Search for the cell housing the specified text and yield its [X, Y] center coordinate. 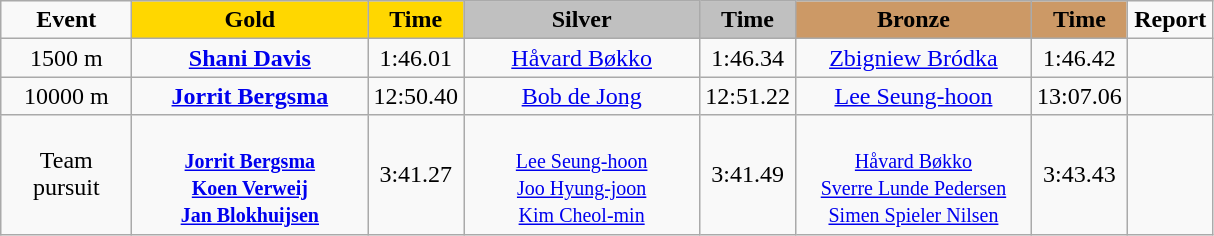
Silver [582, 20]
Gold [250, 20]
Event [66, 20]
Bob de Jong [582, 96]
3:41.49 [748, 174]
1500 m [66, 58]
Lee Seung-hoon [913, 96]
Lee Seung-hoonJoo Hyung-joonKim Cheol-min [582, 174]
12:51.22 [748, 96]
Håvard BøkkoSverre Lunde PedersenSimen Spieler Nilsen [913, 174]
Shani Davis [250, 58]
1:46.01 [416, 58]
Jorrit BergsmaKoen VerweijJan Blokhuijsen [250, 174]
1:46.34 [748, 58]
Bronze [913, 20]
3:41.27 [416, 174]
3:43.43 [1079, 174]
13:07.06 [1079, 96]
Zbigniew Bródka [913, 58]
Håvard Bøkko [582, 58]
Team pursuit [66, 174]
12:50.40 [416, 96]
Report [1170, 20]
Jorrit Bergsma [250, 96]
1:46.42 [1079, 58]
10000 m [66, 96]
